Output the [x, y] coordinate of the center of the cell containing the given text.  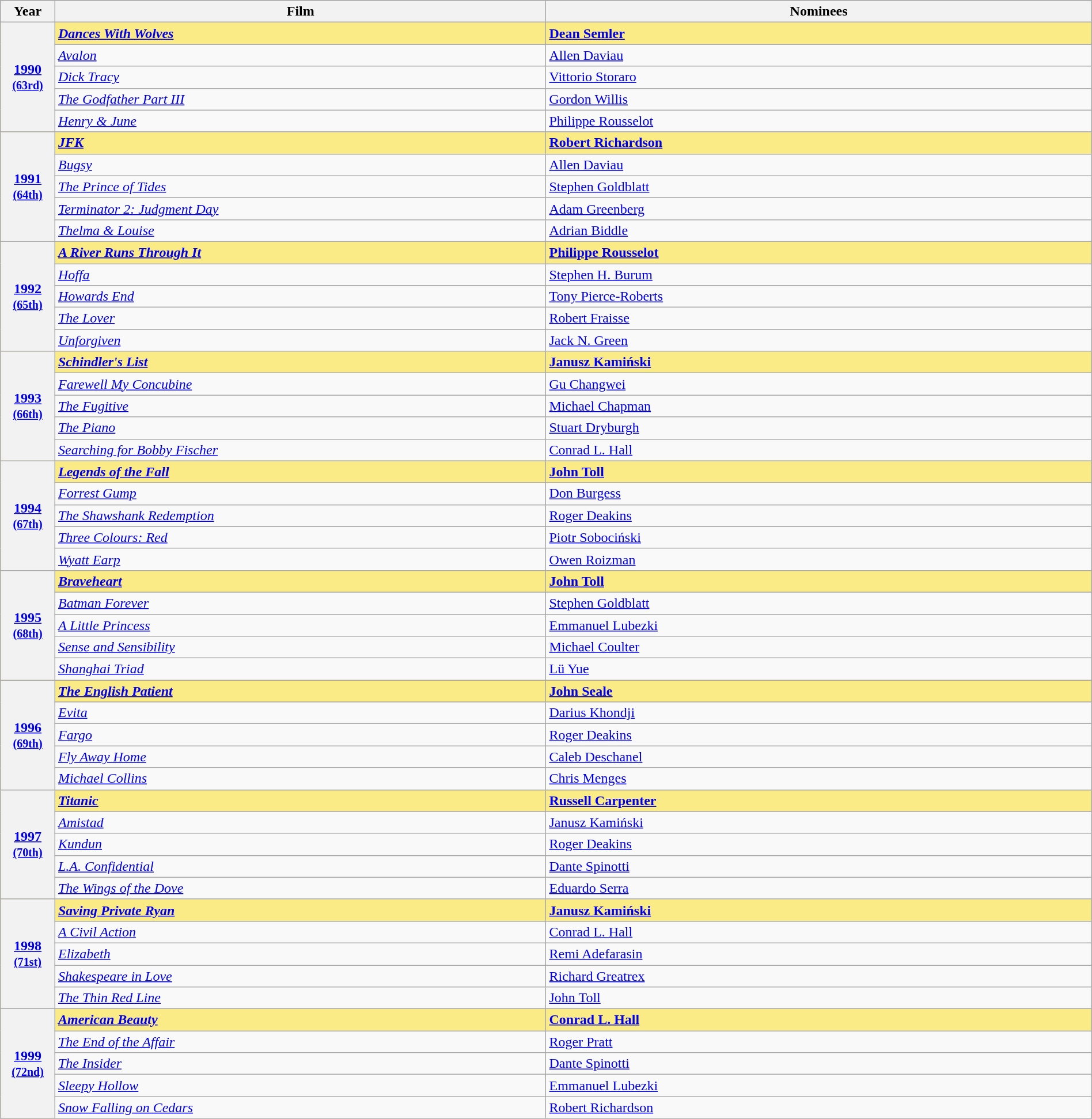
Fargo [301, 735]
Titanic [301, 801]
1998(71st) [28, 954]
1996(69th) [28, 735]
Forrest Gump [301, 494]
Lü Yue [819, 669]
Elizabeth [301, 954]
Shanghai Triad [301, 669]
Russell Carpenter [819, 801]
Owen Roizman [819, 559]
Chris Menges [819, 779]
Searching for Bobby Fischer [301, 450]
The Godfather Part III [301, 99]
The Piano [301, 428]
Hoffa [301, 275]
Sense and Sensibility [301, 647]
The Fugitive [301, 406]
The English Patient [301, 691]
L.A. Confidential [301, 866]
Batman Forever [301, 603]
Evita [301, 713]
A Civil Action [301, 932]
Dick Tracy [301, 77]
Dances With Wolves [301, 33]
JFK [301, 143]
Legends of the Fall [301, 472]
Unforgiven [301, 340]
Michael Chapman [819, 406]
Piotr Sobociński [819, 537]
1997(70th) [28, 844]
1990(63rd) [28, 77]
Richard Greatrex [819, 976]
Gordon Willis [819, 99]
The Lover [301, 318]
Sleepy Hollow [301, 1086]
Wyatt Earp [301, 559]
Don Burgess [819, 494]
Saving Private Ryan [301, 910]
Caleb Deschanel [819, 757]
Vittorio Storaro [819, 77]
Adam Greenberg [819, 208]
Snow Falling on Cedars [301, 1107]
Remi Adefarasin [819, 954]
Year [28, 12]
Michael Coulter [819, 647]
A Little Princess [301, 625]
Amistad [301, 822]
Adrian Biddle [819, 230]
Michael Collins [301, 779]
The End of the Affair [301, 1042]
Bugsy [301, 165]
The Thin Red Line [301, 998]
Fly Away Home [301, 757]
Schindler's List [301, 362]
Dean Semler [819, 33]
1994(67th) [28, 515]
Avalon [301, 55]
Film [301, 12]
The Shawshank Redemption [301, 515]
Three Colours: Red [301, 537]
Tony Pierce-Roberts [819, 297]
Stuart Dryburgh [819, 428]
1995(68th) [28, 625]
John Seale [819, 691]
1992(65th) [28, 296]
Darius Khondji [819, 713]
Braveheart [301, 581]
Roger Pratt [819, 1042]
Eduardo Serra [819, 888]
Gu Changwei [819, 384]
The Prince of Tides [301, 187]
Henry & June [301, 121]
Stephen H. Burum [819, 275]
Robert Fraisse [819, 318]
Shakespeare in Love [301, 976]
American Beauty [301, 1020]
Kundun [301, 844]
1999(72nd) [28, 1064]
Nominees [819, 12]
A River Runs Through It [301, 252]
Howards End [301, 297]
1991(64th) [28, 187]
The Insider [301, 1064]
Terminator 2: Judgment Day [301, 208]
1993(66th) [28, 406]
Farewell My Concubine [301, 384]
Thelma & Louise [301, 230]
The Wings of the Dove [301, 888]
Jack N. Green [819, 340]
